From the cell containing the given text, extract its center point as [x, y] coordinate. 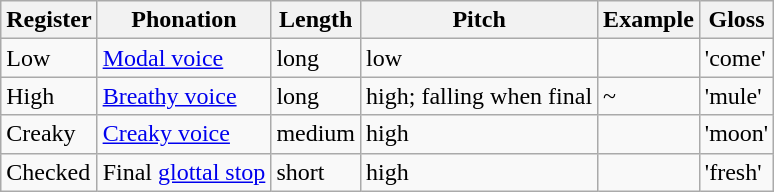
'mule' [736, 96]
Phonation [184, 20]
Example [649, 20]
'moon' [736, 134]
~ [649, 96]
'come' [736, 58]
medium [316, 134]
low [480, 58]
Register [49, 20]
Pitch [480, 20]
Gloss [736, 20]
Modal voice [184, 58]
short [316, 172]
Creaky [49, 134]
Creaky voice [184, 134]
High [49, 96]
Length [316, 20]
'fresh' [736, 172]
high; falling when final [480, 96]
Breathy voice [184, 96]
Final glottal stop [184, 172]
Checked [49, 172]
Low [49, 58]
